Return (X, Y) of the center of cell containing provided text 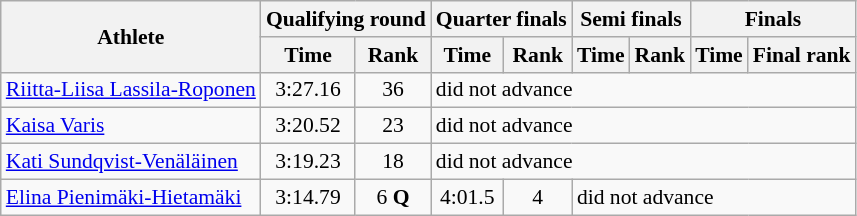
4 (538, 197)
36 (393, 90)
Final rank (802, 55)
Quarter finals (502, 19)
4:01.5 (468, 197)
Kati Sundqvist-Venäläinen (131, 162)
23 (393, 126)
3:14.79 (308, 197)
Elina Pienimäki-Hietamäki (131, 197)
6 Q (393, 197)
Kaisa Varis (131, 126)
Semi finals (631, 19)
3:19.23 (308, 162)
Qualifying round (346, 19)
Riitta-Liisa Lassila-Roponen (131, 90)
3:20.52 (308, 126)
18 (393, 162)
3:27.16 (308, 90)
Athlete (131, 36)
Finals (773, 19)
